Determine the (X, Y) coordinate at the center of the cell enclosing the given text.  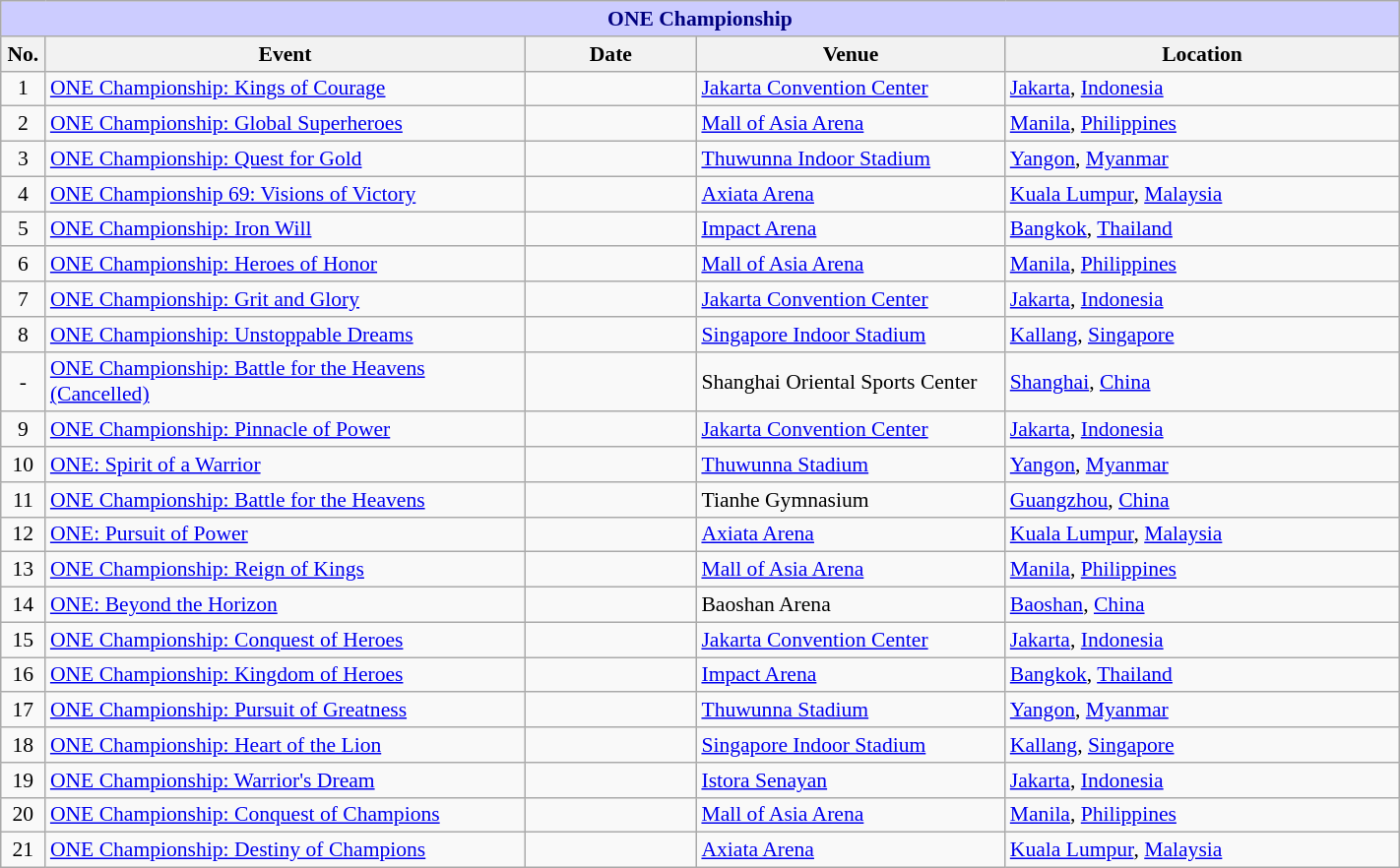
ONE Championship (700, 19)
ONE Championship 69: Visions of Victory (286, 194)
8 (24, 335)
ONE Championship: Reign of Kings (286, 570)
ONE Championship: Battle for the Heavens (Cancelled) (286, 382)
Guangzhou, China (1202, 500)
ONE Championship: Iron Will (286, 229)
ONE: Beyond the Horizon (286, 605)
21 (24, 850)
17 (24, 711)
ONE Championship: Heart of the Lion (286, 745)
ONE Championship: Kingdom of Heroes (286, 675)
ONE Championship: Grit and Glory (286, 299)
18 (24, 745)
7 (24, 299)
Baoshan Arena (851, 605)
12 (24, 534)
2 (24, 124)
Shanghai, China (1202, 382)
16 (24, 675)
4 (24, 194)
Date (610, 54)
Event (286, 54)
14 (24, 605)
Tianhe Gymnasium (851, 500)
ONE Championship: Pinnacle of Power (286, 430)
No. (24, 54)
13 (24, 570)
11 (24, 500)
- (24, 382)
ONE Championship: Kings of Courage (286, 89)
19 (24, 780)
1 (24, 89)
ONE Championship: Warrior's Dream (286, 780)
3 (24, 159)
20 (24, 815)
ONE Championship: Conquest of Champions (286, 815)
10 (24, 465)
Location (1202, 54)
Baoshan, China (1202, 605)
Venue (851, 54)
ONE Championship: Conquest of Heroes (286, 640)
ONE Championship: Battle for the Heavens (286, 500)
ONE Championship: Quest for Gold (286, 159)
ONE Championship: Unstoppable Dreams (286, 335)
15 (24, 640)
5 (24, 229)
6 (24, 265)
ONE: Spirit of a Warrior (286, 465)
ONE Championship: Heroes of Honor (286, 265)
ONE: Pursuit of Power (286, 534)
ONE Championship: Global Superheroes (286, 124)
Shanghai Oriental Sports Center (851, 382)
ONE Championship: Destiny of Champions (286, 850)
ONE Championship: Pursuit of Greatness (286, 711)
9 (24, 430)
Thuwunna Indoor Stadium (851, 159)
Istora Senayan (851, 780)
